Output the (X, Y) coordinate of the center of the cell containing the given text.  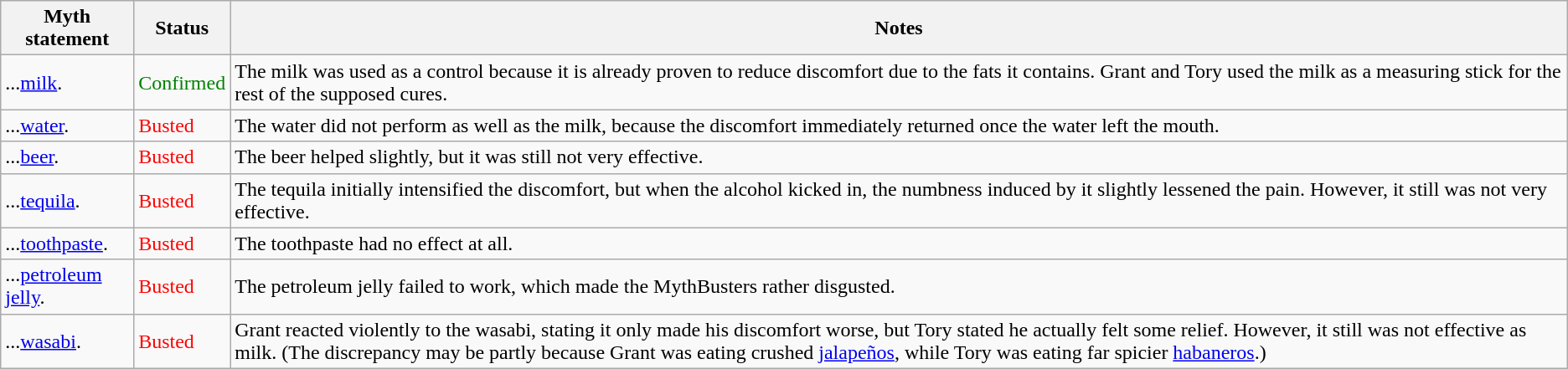
Notes (900, 28)
Confirmed (183, 82)
Myth statement (67, 28)
...water. (67, 126)
The toothpaste had no effect at all. (900, 243)
The water did not perform as well as the milk, because the discomfort immediately returned once the water left the mouth. (900, 126)
...beer. (67, 157)
...toothpaste. (67, 243)
...wasabi. (67, 341)
...tequila. (67, 201)
...milk. (67, 82)
...petroleum jelly. (67, 286)
Status (183, 28)
The petroleum jelly failed to work, which made the MythBusters rather disgusted. (900, 286)
The beer helped slightly, but it was still not very effective. (900, 157)
